Detect which cell encompasses the target text, then output its [x, y] center coordinate. 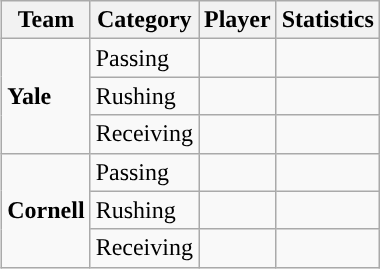
Yale [46, 96]
Statistics [328, 20]
Team [46, 20]
Category [144, 20]
Cornell [46, 210]
Player [237, 20]
